For the text-containing cell, return its midpoint in [x, y] coordinate format. 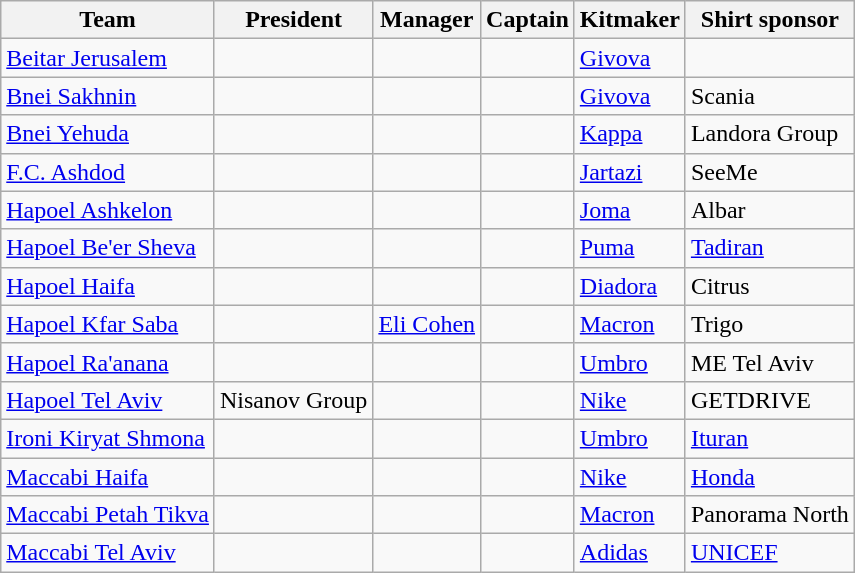
Maccabi Petah Tikva [108, 515]
Manager [427, 20]
Ironi Kiryat Shmona [108, 438]
Bnei Yehuda [108, 134]
Team [108, 20]
Panorama North [770, 515]
Hapoel Haifa [108, 286]
Scania [770, 96]
GETDRIVE [770, 400]
F.C. Ashdod [108, 172]
Joma [630, 210]
Kappa [630, 134]
Nisanov Group [293, 400]
Maccabi Haifa [108, 477]
Ituran [770, 438]
Landora Group [770, 134]
Hapoel Ra'anana [108, 362]
SeeMe [770, 172]
Hapoel Ashkelon [108, 210]
Hapoel Be'er Sheva [108, 248]
Citrus [770, 286]
ME Tel Aviv [770, 362]
Bnei Sakhnin [108, 96]
Eli Cohen [427, 324]
Hapoel Kfar Saba [108, 324]
President [293, 20]
Honda [770, 477]
Puma [630, 248]
Adidas [630, 553]
Shirt sponsor [770, 20]
Jartazi [630, 172]
Hapoel Tel Aviv [108, 400]
Trigo [770, 324]
UNICEF [770, 553]
Tadiran [770, 248]
Maccabi Tel Aviv [108, 553]
Kitmaker [630, 20]
Albar [770, 210]
Captain [528, 20]
Beitar Jerusalem [108, 58]
Diadora [630, 286]
